Capture the cell that displays the provided text and extract its [x, y] central coordinate. 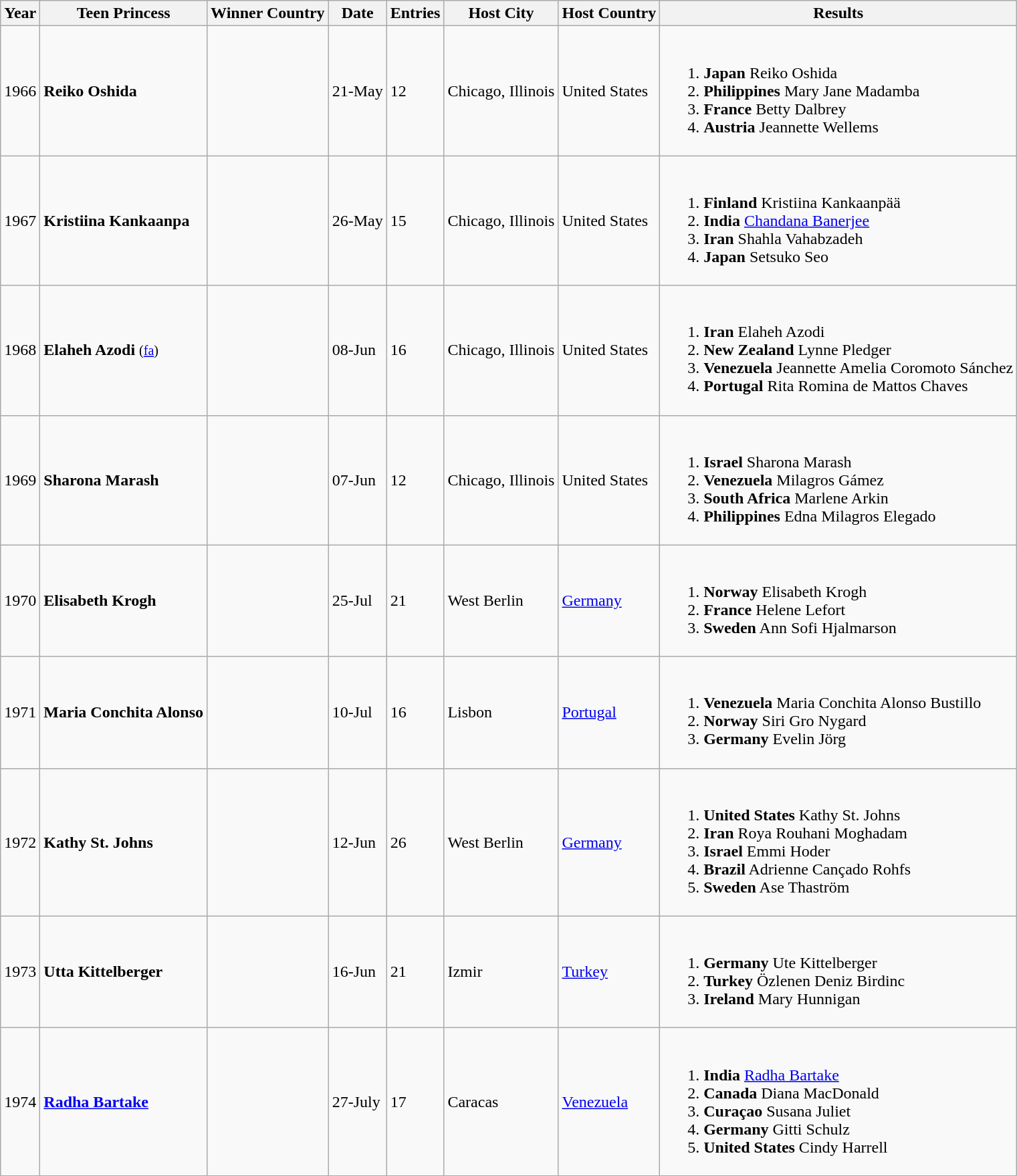
1968 [20, 350]
Host Country [609, 13]
Japan Reiko OshidaPhilippines Mary Jane MadambaFrance Betty DalbreyAustria Jeannette Wellems [838, 91]
Reiko Oshida [124, 91]
Izmir [501, 972]
25-Jul [357, 600]
Venezuela [609, 1102]
17 [415, 1102]
Norway Elisabeth KroghFrance Helene LefortSweden Ann Sofi Hjalmarson [838, 600]
Kathy St. Johns [124, 842]
Sharona Marash [124, 480]
Iran Elaheh AzodiNew Zealand Lynne PledgerVenezuela Jeannette Amelia Coromoto SánchezPortugal Rita Romina de Mattos Chaves [838, 350]
Date [357, 13]
08-Jun [357, 350]
Results [838, 13]
26 [415, 842]
Germany Ute KittelbergerTurkey Özlenen Deniz BirdincIreland Mary Hunnigan [838, 972]
1970 [20, 600]
1969 [20, 480]
26-May [357, 221]
1972 [20, 842]
Entries [415, 13]
Radha Bartake [124, 1102]
India Radha BartakeCanada Diana MacDonaldCuraçao Susana JulietGermany Gitti SchulzUnited States Cindy Harrell [838, 1102]
1973 [20, 972]
1971 [20, 713]
Elisabeth Krogh [124, 600]
Caracas [501, 1102]
1974 [20, 1102]
16-Jun [357, 972]
07-Jun [357, 480]
Turkey [609, 972]
United States Kathy St. JohnsIran Roya Rouhani MoghadamIsrael Emmi HoderBrazil Adrienne Cançado RohfsSweden Ase Thaström [838, 842]
Kristiina Kankaanpa [124, 221]
Teen Princess [124, 13]
Lisbon [501, 713]
Utta Kittelberger [124, 972]
Winner Country [268, 13]
Israel Sharona MarashVenezuela Milagros GámezSouth Africa Marlene ArkinPhilippines Edna Milagros Elegado [838, 480]
21-May [357, 91]
1966 [20, 91]
10-Jul [357, 713]
Maria Conchita Alonso [124, 713]
1967 [20, 221]
Host City [501, 13]
Elaheh Azodi (fa) [124, 350]
12-Jun [357, 842]
Finland Kristiina KankaanpääIndia Chandana BanerjeeIran Shahla VahabzadehJapan Setsuko Seo [838, 221]
15 [415, 221]
27-July [357, 1102]
Portugal [609, 713]
Venezuela Maria Conchita Alonso BustilloNorway Siri Gro NygardGermany Evelin Jörg [838, 713]
Year [20, 13]
